Scan for the cell matching the given text and deliver its [x, y] coordinate at center. 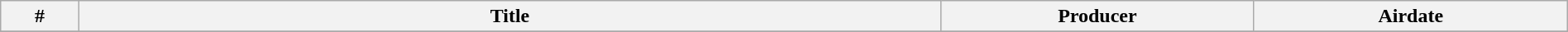
# [40, 16]
Title [509, 16]
Airdate [1411, 16]
Producer [1097, 16]
